Scan for the cell matching the given text and deliver its (X, Y) coordinate at center. 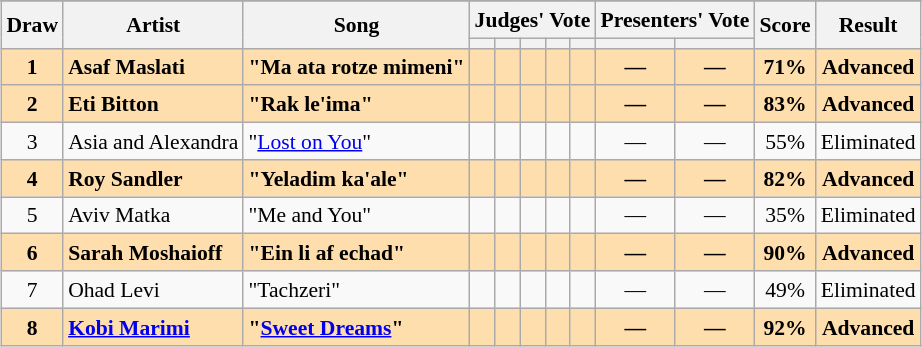
49% (784, 290)
Score (784, 24)
Kobi Marimi (153, 326)
3 (32, 142)
Asia and Alexandra (153, 142)
71% (784, 66)
6 (32, 252)
8 (32, 326)
2 (32, 104)
Result (868, 24)
Ohad Levi (153, 290)
"Sweet Dreams" (356, 326)
Song (356, 24)
35% (784, 216)
Draw (32, 24)
55% (784, 142)
"Lost on You" (356, 142)
"Me and You" (356, 216)
"Yeladim ka'ale" (356, 178)
"Ein li af echad" (356, 252)
"Rak le'ima" (356, 104)
Eti Bitton (153, 104)
83% (784, 104)
4 (32, 178)
Presenters' Vote (674, 20)
82% (784, 178)
90% (784, 252)
7 (32, 290)
1 (32, 66)
5 (32, 216)
"Ma ata rotze mimeni" (356, 66)
Artist (153, 24)
"Tachzeri" (356, 290)
Roy Sandler (153, 178)
Judges' Vote (533, 20)
Asaf Maslati (153, 66)
Sarah Moshaioff (153, 252)
92% (784, 326)
Aviv Matka (153, 216)
